Provide the (X, Y) coordinate of the cell's center where the given text is located.  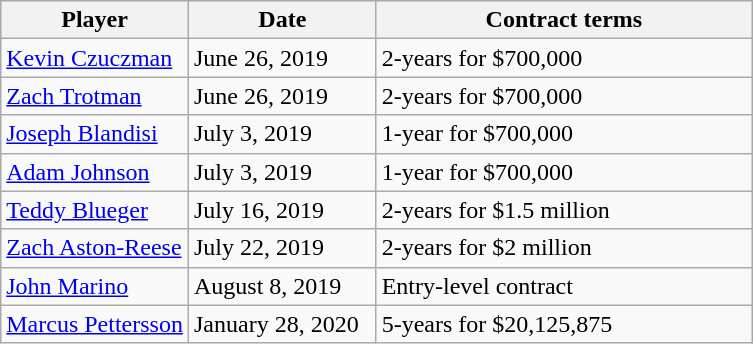
Zach Aston-Reese (95, 248)
Date (282, 20)
Joseph Blandisi (95, 134)
January 28, 2020 (282, 324)
John Marino (95, 286)
Kevin Czuczman (95, 58)
2-years for $1.5 million (564, 210)
Adam Johnson (95, 172)
August 8, 2019 (282, 286)
5-years for $20,125,875 (564, 324)
Teddy Blueger (95, 210)
Marcus Pettersson (95, 324)
2-years for $2 million (564, 248)
Entry-level contract (564, 286)
Zach Trotman (95, 96)
July 16, 2019 (282, 210)
Contract terms (564, 20)
Player (95, 20)
July 22, 2019 (282, 248)
